Return [x, y] of the center of cell containing provided text 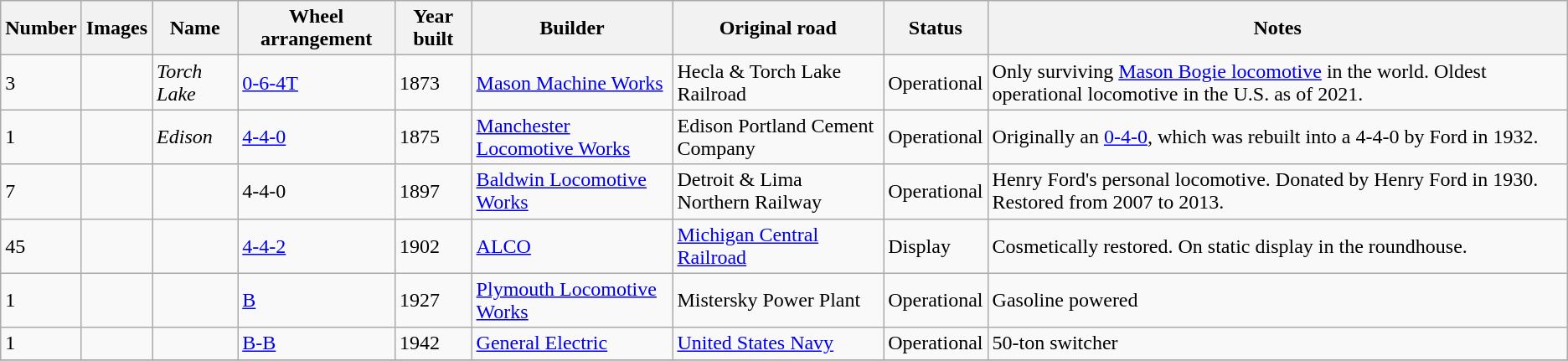
Edison [195, 137]
1927 [433, 300]
50-ton switcher [1277, 343]
Mistersky Power Plant [778, 300]
45 [41, 246]
United States Navy [778, 343]
Original road [778, 28]
Hecla & Torch Lake Railroad [778, 82]
Year built [433, 28]
Wheel arrangement [317, 28]
1897 [433, 191]
B [317, 300]
Henry Ford's personal locomotive. Donated by Henry Ford in 1930. Restored from 2007 to 2013. [1277, 191]
Detroit & Lima Northern Railway [778, 191]
1902 [433, 246]
Baldwin Locomotive Works [572, 191]
Torch Lake [195, 82]
1873 [433, 82]
Gasoline powered [1277, 300]
Builder [572, 28]
Michigan Central Railroad [778, 246]
Only surviving Mason Bogie locomotive in the world. Oldest operational locomotive in the U.S. as of 2021. [1277, 82]
Images [116, 28]
0-6-4T [317, 82]
Originally an 0-4-0, which was rebuilt into a 4-4-0 by Ford in 1932. [1277, 137]
1875 [433, 137]
Notes [1277, 28]
1942 [433, 343]
ALCO [572, 246]
Mason Machine Works [572, 82]
Edison Portland Cement Company [778, 137]
Display [936, 246]
Name [195, 28]
B-B [317, 343]
Plymouth Locomotive Works [572, 300]
7 [41, 191]
General Electric [572, 343]
4-4-2 [317, 246]
Cosmetically restored. On static display in the roundhouse. [1277, 246]
Manchester Locomotive Works [572, 137]
Status [936, 28]
3 [41, 82]
Number [41, 28]
